Scan for the cell matching the given text and deliver its (X, Y) coordinate at center. 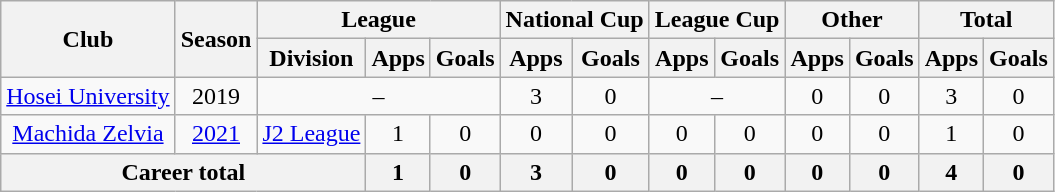
Other (852, 20)
Division (312, 58)
Hosei University (88, 96)
Season (216, 39)
Career total (184, 172)
J2 League (312, 134)
Machida Zelvia (88, 134)
4 (951, 172)
Club (88, 39)
2021 (216, 134)
League (378, 20)
2019 (216, 96)
Total (986, 20)
League Cup (717, 20)
National Cup (574, 20)
